Extract the [x, y] coordinate from the center of the cell holding the provided text.  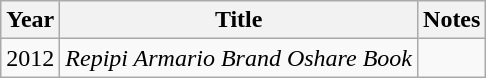
Title [239, 20]
Notes [452, 20]
2012 [30, 58]
Repipi Armario Brand Oshare Book [239, 58]
Year [30, 20]
